Find where the given text appears and provide that cell's center as (x, y) coordinate. 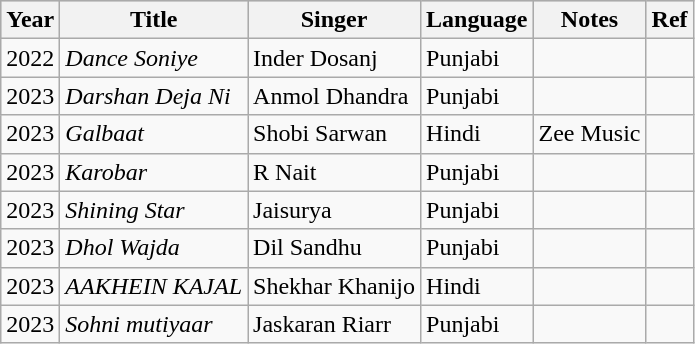
Sohni mutiyaar (154, 324)
Title (154, 20)
Dance Soniye (154, 58)
Zee Music (590, 134)
Year (30, 20)
Shining Star (154, 210)
AAKHEIN KAJAL (154, 286)
Singer (334, 20)
Shobi Sarwan (334, 134)
Dhol Wajda (154, 248)
Language (477, 20)
Ref (670, 20)
Anmol Dhandra (334, 96)
R Nait (334, 172)
Dil Sandhu (334, 248)
Darshan Deja Ni (154, 96)
Karobar (154, 172)
2022 (30, 58)
Inder Dosanj (334, 58)
Jaisurya (334, 210)
Jaskaran Riarr (334, 324)
Galbaat (154, 134)
Notes (590, 20)
Shekhar Khanijo (334, 286)
